Output the [x, y] coordinate of the center of the cell containing the given text.  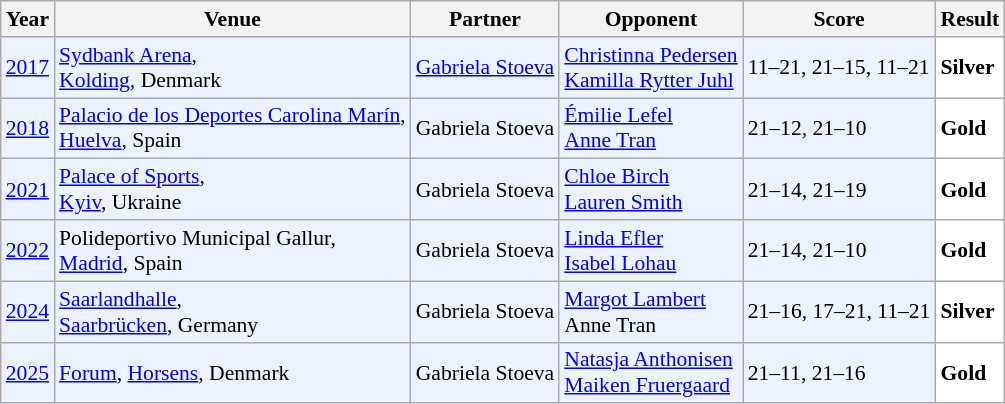
2024 [28, 312]
Polideportivo Municipal Gallur,Madrid, Spain [232, 250]
Forum, Horsens, Denmark [232, 372]
2017 [28, 68]
Result [970, 19]
21–11, 21–16 [840, 372]
Palacio de los Deportes Carolina Marín,Huelva, Spain [232, 128]
Venue [232, 19]
Saarlandhalle,Saarbrücken, Germany [232, 312]
Christinna Pedersen Kamilla Rytter Juhl [650, 68]
Partner [486, 19]
21–14, 21–10 [840, 250]
2025 [28, 372]
Natasja Anthonisen Maiken Fruergaard [650, 372]
Chloe Birch Lauren Smith [650, 190]
21–12, 21–10 [840, 128]
11–21, 21–15, 11–21 [840, 68]
Sydbank Arena,Kolding, Denmark [232, 68]
2018 [28, 128]
Score [840, 19]
2022 [28, 250]
21–14, 21–19 [840, 190]
2021 [28, 190]
Linda Efler Isabel Lohau [650, 250]
Émilie Lefel Anne Tran [650, 128]
Opponent [650, 19]
Palace of Sports,Kyiv, Ukraine [232, 190]
Year [28, 19]
Margot Lambert Anne Tran [650, 312]
21–16, 17–21, 11–21 [840, 312]
